Extract the (x, y) coordinate from the center of the cell holding the provided text.  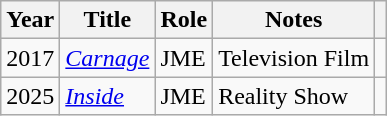
Inside (108, 96)
2025 (30, 96)
Reality Show (294, 96)
Carnage (108, 58)
Television Film (294, 58)
Title (108, 20)
Role (184, 20)
Year (30, 20)
2017 (30, 58)
Notes (294, 20)
